Identify which cell holds the provided text, then report its [x, y] central coordinate. 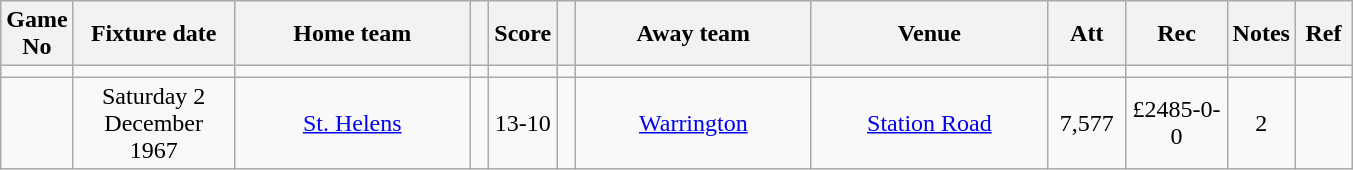
Saturday 2 December 1967 [154, 123]
£2485-0-0 [1176, 123]
Att [1086, 34]
Ref [1323, 34]
13-10 [523, 123]
2 [1261, 123]
Rec [1176, 34]
7,577 [1086, 123]
Game No [37, 34]
Warrington [693, 123]
Home team [352, 34]
Notes [1261, 34]
St. Helens [352, 123]
Away team [693, 34]
Venue [929, 34]
Fixture date [154, 34]
Station Road [929, 123]
Score [523, 34]
